Identify which cell holds the provided text, then report its (X, Y) central coordinate. 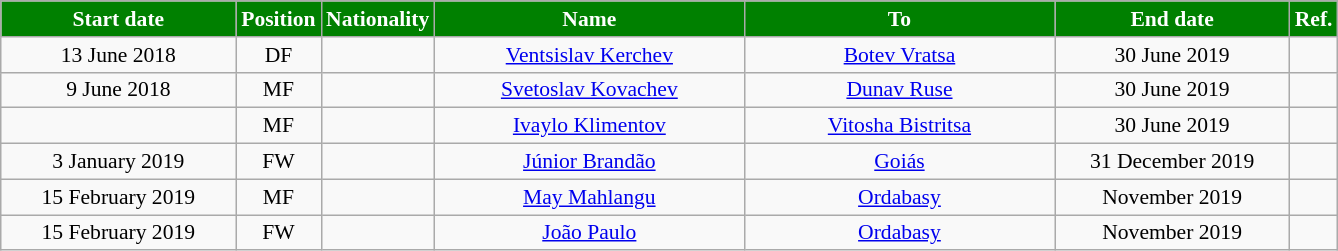
Ref. (1314, 19)
Vitosha Bistritsa (899, 126)
End date (1172, 19)
João Paulo (589, 233)
DF (278, 55)
Name (589, 19)
May Mahlangu (589, 197)
To (899, 19)
Ivaylo Klimentov (589, 126)
Nationality (378, 19)
Ventsislav Kerchev (589, 55)
9 June 2018 (118, 90)
Botev Vratsa (899, 55)
31 December 2019 (1172, 162)
Position (278, 19)
Start date (118, 19)
Svetoslav Kovachev (589, 90)
Júnior Brandão (589, 162)
Dunav Ruse (899, 90)
13 June 2018 (118, 55)
3 January 2019 (118, 162)
Goiás (899, 162)
